Search for the cell housing the specified text and yield its [X, Y] center coordinate. 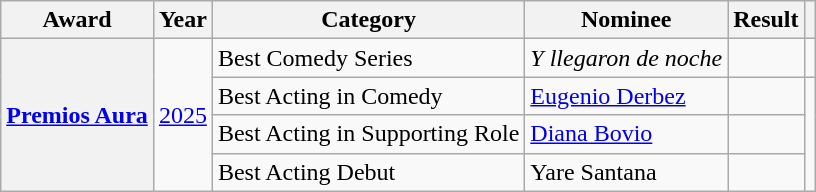
Award [78, 20]
Eugenio Derbez [626, 96]
Y llegaron de noche [626, 58]
Nominee [626, 20]
Best Acting in Comedy [368, 96]
Best Comedy Series [368, 58]
Result [766, 20]
Best Acting in Supporting Role [368, 134]
Diana Bovio [626, 134]
Yare Santana [626, 172]
Category [368, 20]
Year [182, 20]
Best Acting Debut [368, 172]
Premios Aura [78, 115]
2025 [182, 115]
